Pinpoint the cell where the given text exists, returning its (X, Y) midpoint coordinate. 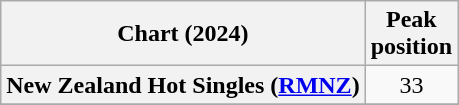
33 (411, 85)
Peakposition (411, 34)
New Zealand Hot Singles (RMNZ) (183, 85)
Chart (2024) (183, 34)
